Determine the (X, Y) coordinate at the center of the cell enclosing the given text.  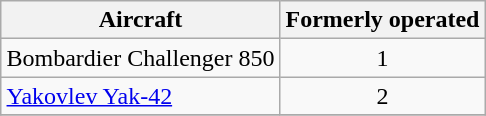
Formerly operated (382, 20)
Bombardier Challenger 850 (140, 58)
1 (382, 58)
Yakovlev Yak-42 (140, 96)
Aircraft (140, 20)
2 (382, 96)
